Return the [x, y] coordinate for the center point of the cell that contains the specified text.  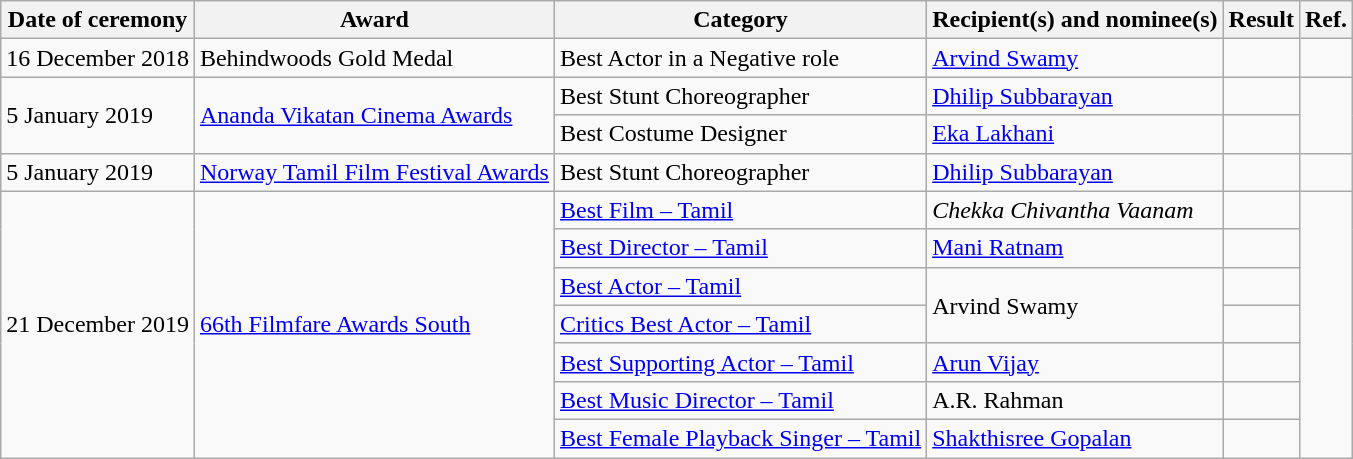
Ananda Vikatan Cinema Awards [374, 115]
Best Actor – Tamil [740, 286]
Shakthisree Gopalan [1075, 438]
Result [1261, 20]
Chekka Chivantha Vaanam [1075, 210]
Best Actor in a Negative role [740, 58]
Arun Vijay [1075, 362]
Best Film – Tamil [740, 210]
21 December 2019 [98, 324]
Recipient(s) and nominee(s) [1075, 20]
Best Costume Designer [740, 134]
Behindwoods Gold Medal [374, 58]
Ref. [1326, 20]
Category [740, 20]
Critics Best Actor – Tamil [740, 324]
Best Music Director – Tamil [740, 400]
66th Filmfare Awards South [374, 324]
Best Director – Tamil [740, 248]
Best Female Playback Singer – Tamil [740, 438]
Eka Lakhani [1075, 134]
16 December 2018 [98, 58]
Best Supporting Actor – Tamil [740, 362]
A.R. Rahman [1075, 400]
Award [374, 20]
Norway Tamil Film Festival Awards [374, 172]
Date of ceremony [98, 20]
Mani Ratnam [1075, 248]
